Return the (X, Y) coordinate for the center point of the cell that contains the specified text.  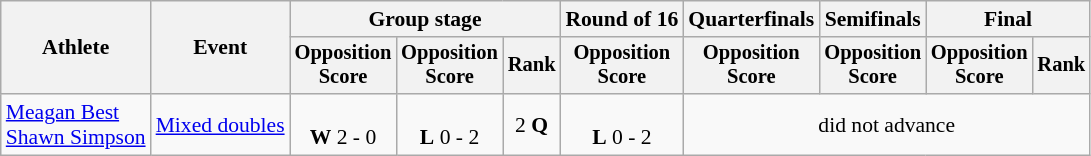
Meagan BestShawn Simpson (76, 124)
Semifinals (872, 19)
W 2 - 0 (344, 124)
Mixed doubles (220, 124)
Quarterfinals (751, 19)
Event (220, 48)
2 Q (532, 124)
Athlete (76, 48)
Group stage (426, 19)
Round of 16 (622, 19)
did not advance (886, 124)
Final (1008, 19)
